Detect which cell encompasses the target text, then output its [x, y] center coordinate. 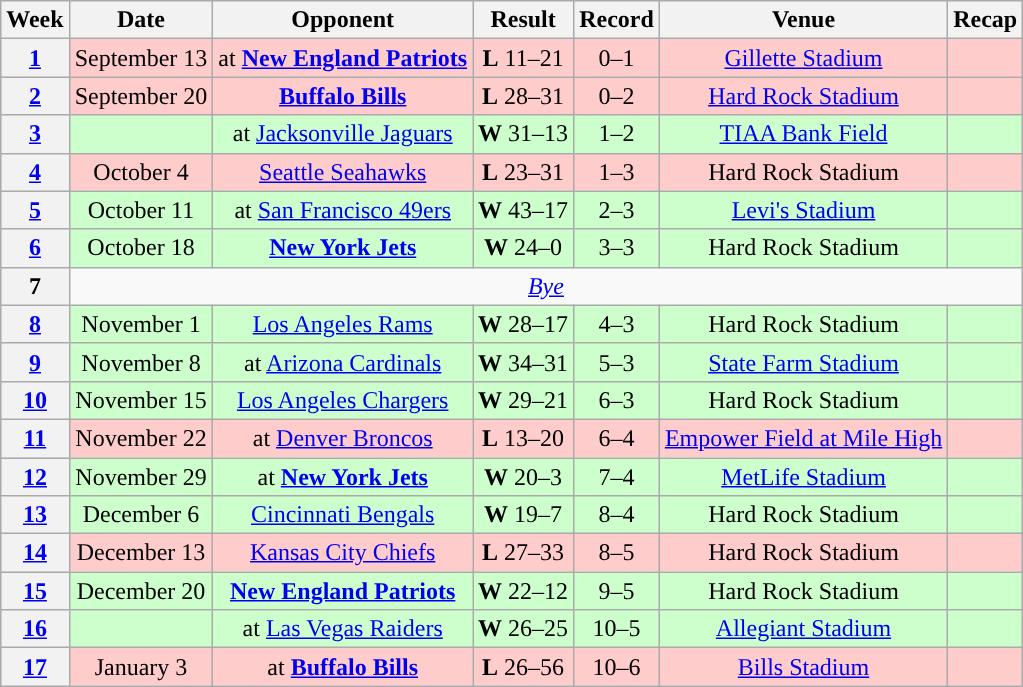
at Denver Broncos [343, 438]
Gillette Stadium [803, 58]
Allegiant Stadium [803, 629]
W 20–3 [524, 477]
6 [35, 248]
W 22–12 [524, 591]
Los Angeles Rams [343, 324]
2–3 [617, 210]
at San Francisco 49ers [343, 210]
November 8 [141, 362]
13 [35, 515]
10–5 [617, 629]
17 [35, 667]
October 4 [141, 172]
8–5 [617, 553]
at Arizona Cardinals [343, 362]
September 13 [141, 58]
at New York Jets [343, 477]
December 13 [141, 553]
January 3 [141, 667]
Empower Field at Mile High [803, 438]
Week [35, 20]
at New England Patriots [343, 58]
Bye [546, 286]
W 29–21 [524, 400]
Seattle Seahawks [343, 172]
New York Jets [343, 248]
5 [35, 210]
December 20 [141, 591]
10 [35, 400]
1–2 [617, 134]
October 11 [141, 210]
November 29 [141, 477]
L 13–20 [524, 438]
8 [35, 324]
15 [35, 591]
November 15 [141, 400]
TIAA Bank Field [803, 134]
W 19–7 [524, 515]
0–2 [617, 96]
Cincinnati Bengals [343, 515]
3–3 [617, 248]
November 1 [141, 324]
W 31–13 [524, 134]
Opponent [343, 20]
September 20 [141, 96]
Record [617, 20]
W 24–0 [524, 248]
October 18 [141, 248]
10–6 [617, 667]
Result [524, 20]
W 26–25 [524, 629]
2 [35, 96]
New England Patriots [343, 591]
0–1 [617, 58]
6–4 [617, 438]
Bills Stadium [803, 667]
9 [35, 362]
at Buffalo Bills [343, 667]
MetLife Stadium [803, 477]
Los Angeles Chargers [343, 400]
L 28–31 [524, 96]
12 [35, 477]
Date [141, 20]
8–4 [617, 515]
L 23–31 [524, 172]
December 6 [141, 515]
L 11–21 [524, 58]
3 [35, 134]
at Las Vegas Raiders [343, 629]
4 [35, 172]
at Jacksonville Jaguars [343, 134]
Recap [986, 20]
7–4 [617, 477]
L 27–33 [524, 553]
9–5 [617, 591]
11 [35, 438]
5–3 [617, 362]
4–3 [617, 324]
14 [35, 553]
Buffalo Bills [343, 96]
6–3 [617, 400]
Venue [803, 20]
W 43–17 [524, 210]
Levi's Stadium [803, 210]
1 [35, 58]
1–3 [617, 172]
W 34–31 [524, 362]
November 22 [141, 438]
W 28–17 [524, 324]
16 [35, 629]
Kansas City Chiefs [343, 553]
State Farm Stadium [803, 362]
L 26–56 [524, 667]
7 [35, 286]
